Search for the cell housing the specified text and yield its (X, Y) center coordinate. 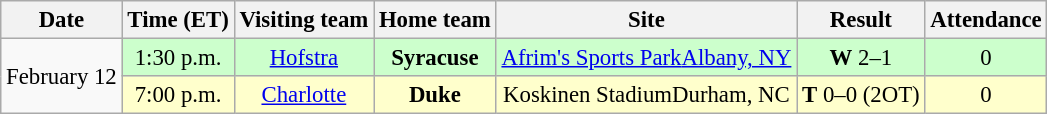
February 12 (62, 76)
Date (62, 20)
Duke (436, 95)
Visiting team (304, 20)
Attendance (986, 20)
Afrim's Sports ParkAlbany, NY (646, 58)
Result (861, 20)
Charlotte (304, 95)
Site (646, 20)
W 2–1 (861, 58)
Syracuse (436, 58)
7:00 p.m. (178, 95)
T 0–0 (2OT) (861, 95)
Hofstra (304, 58)
1:30 p.m. (178, 58)
Time (ET) (178, 20)
Koskinen StadiumDurham, NC (646, 95)
Home team (436, 20)
